Detect which cell encompasses the target text, then output its (X, Y) center coordinate. 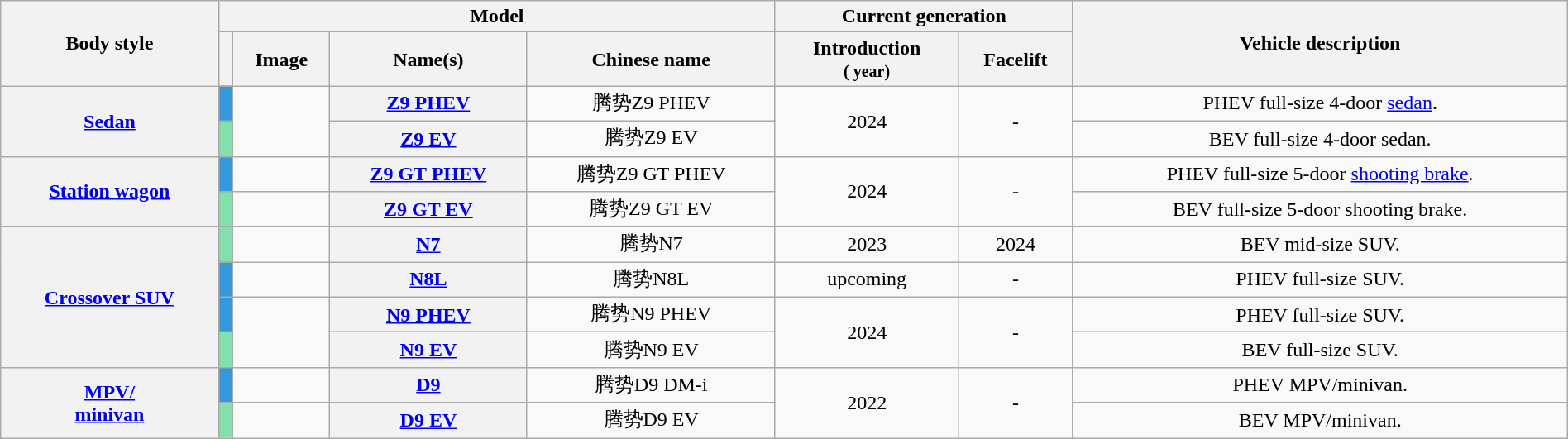
BEV MPV/minivan. (1320, 420)
PHEV full-size 5-door shooting brake. (1320, 174)
Current generation (924, 17)
腾势Z9 GT EV (652, 210)
2023 (867, 245)
Sedan (109, 121)
腾势Z9 EV (652, 139)
PHEV MPV/minivan. (1320, 385)
Body style (109, 43)
Station wagon (109, 192)
Z9 GT PHEV (428, 174)
腾势Z9 PHEV (652, 104)
腾势N9 EV (652, 351)
Facelift (1016, 60)
Chinese name (652, 60)
Z9 GT EV (428, 210)
腾势N8L (652, 279)
D9 (428, 385)
N7 (428, 245)
Crossover SUV (109, 297)
Vehicle description (1320, 43)
2022 (867, 402)
D9 EV (428, 420)
腾势D9 EV (652, 420)
BEV full-size SUV. (1320, 351)
Image (281, 60)
MPV/minivan (109, 402)
Introduction( year) (867, 60)
腾势N7 (652, 245)
upcoming (867, 279)
N9 EV (428, 351)
Model (496, 17)
腾势N9 PHEV (652, 314)
Name(s) (428, 60)
腾势D9 DM-i (652, 385)
BEV full-size 4-door sedan. (1320, 139)
BEV mid-size SUV. (1320, 245)
腾势Z9 GT PHEV (652, 174)
N8L (428, 279)
Z9 PHEV (428, 104)
BEV full-size 5-door shooting brake. (1320, 210)
PHEV full-size 4-door sedan. (1320, 104)
N9 PHEV (428, 314)
Z9 EV (428, 139)
